Return [x, y] of the center of cell containing provided text 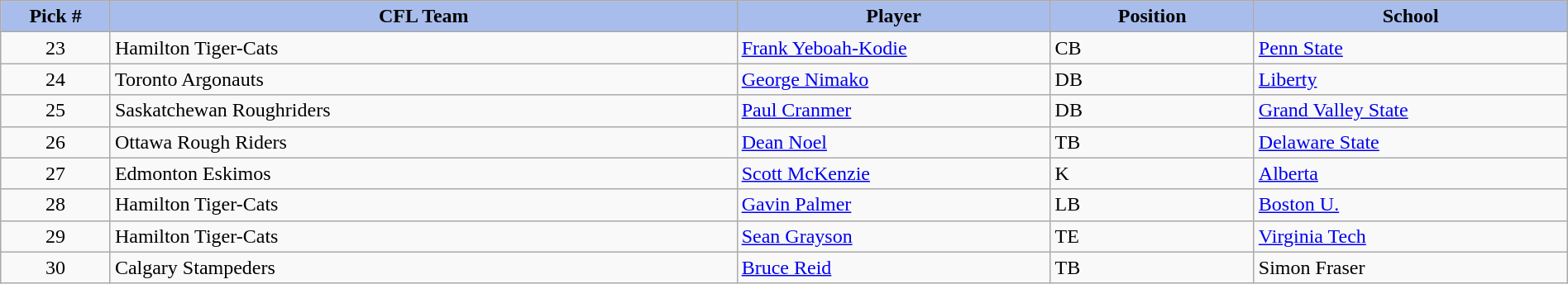
Bruce Reid [893, 267]
25 [56, 111]
Boston U. [1411, 205]
Grand Valley State [1411, 111]
Simon Fraser [1411, 267]
Player [893, 17]
CB [1152, 48]
26 [56, 142]
28 [56, 205]
Gavin Palmer [893, 205]
TE [1152, 236]
Ottawa Rough Riders [423, 142]
Dean Noel [893, 142]
27 [56, 173]
School [1411, 17]
30 [56, 267]
Liberty [1411, 79]
George Nimako [893, 79]
Frank Yeboah-Kodie [893, 48]
Saskatchewan Roughriders [423, 111]
Calgary Stampeders [423, 267]
Penn State [1411, 48]
CFL Team [423, 17]
Toronto Argonauts [423, 79]
Scott McKenzie [893, 173]
29 [56, 236]
LB [1152, 205]
Delaware State [1411, 142]
Position [1152, 17]
K [1152, 173]
Alberta [1411, 173]
24 [56, 79]
Virginia Tech [1411, 236]
Paul Cranmer [893, 111]
23 [56, 48]
Edmonton Eskimos [423, 173]
Pick # [56, 17]
Sean Grayson [893, 236]
